Provide the [X, Y] coordinate of the cell's center where the given text is located.  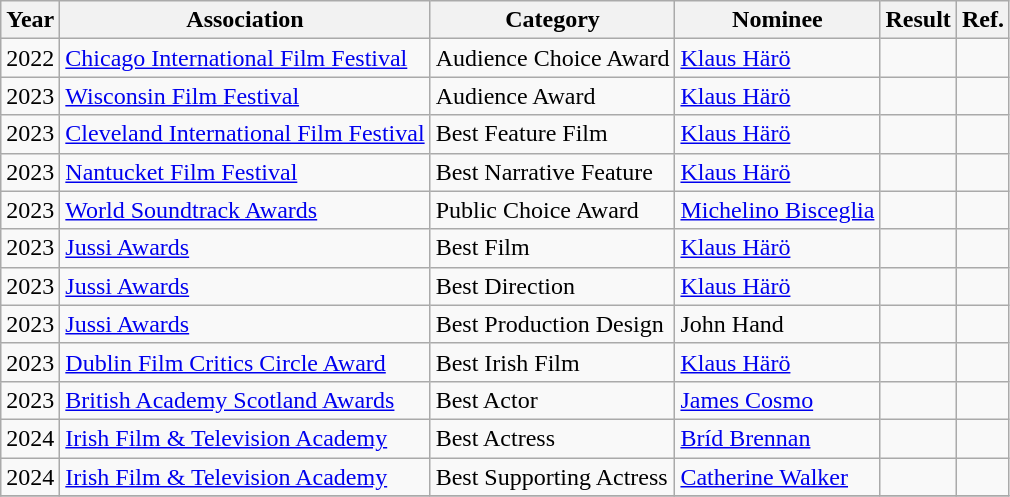
Audience Award [552, 96]
Michelino Bisceglia [778, 210]
Nominee [778, 20]
Catherine Walker [778, 477]
Ref. [982, 20]
Category [552, 20]
Dublin Film Critics Circle Award [245, 362]
Year [30, 20]
Association [245, 20]
Audience Choice Award [552, 58]
British Academy Scotland Awards [245, 400]
Wisconsin Film Festival [245, 96]
Best Film [552, 248]
Best Narrative Feature [552, 172]
Cleveland International Film Festival [245, 134]
James Cosmo [778, 400]
Best Direction [552, 286]
Bríd Brennan [778, 438]
Chicago International Film Festival [245, 58]
Best Actor [552, 400]
2022 [30, 58]
Best Supporting Actress [552, 477]
Best Irish Film [552, 362]
Result [918, 20]
Best Actress [552, 438]
Best Feature Film [552, 134]
John Hand [778, 324]
Nantucket Film Festival [245, 172]
World Soundtrack Awards [245, 210]
Public Choice Award [552, 210]
Best Production Design [552, 324]
